Locate the cell with the specified text and output its [X, Y] center coordinate. 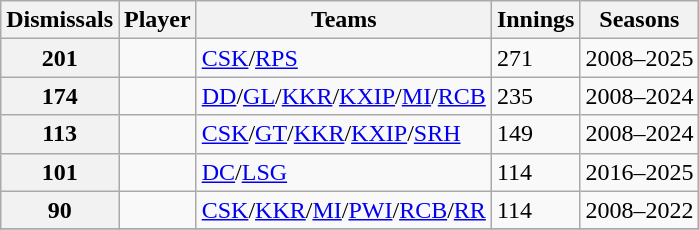
DD/GL/KKR/KXIP/MI/RCB [344, 96]
Player [157, 20]
235 [535, 96]
2008–2025 [640, 58]
101 [60, 172]
Dismissals [60, 20]
90 [60, 210]
CSK/RPS [344, 58]
271 [535, 58]
Innings [535, 20]
174 [60, 96]
2008–2022 [640, 210]
Teams [344, 20]
201 [60, 58]
CSK/GT/KKR/KXIP/SRH [344, 134]
Seasons [640, 20]
149 [535, 134]
CSK/KKR/MI/PWI/RCB/RR [344, 210]
2016–2025 [640, 172]
113 [60, 134]
DC/LSG [344, 172]
